Scan for the cell matching the given text and deliver its (X, Y) coordinate at center. 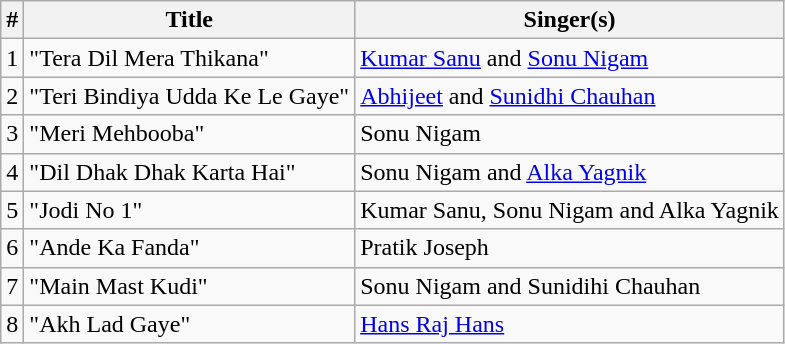
Kumar Sanu and Sonu Nigam (570, 58)
"Akh Lad Gaye" (190, 324)
"Jodi No 1" (190, 210)
"Dil Dhak Dhak Karta Hai" (190, 172)
5 (12, 210)
Pratik Joseph (570, 248)
Sonu Nigam (570, 134)
3 (12, 134)
Singer(s) (570, 20)
Kumar Sanu, Sonu Nigam and Alka Yagnik (570, 210)
Title (190, 20)
7 (12, 286)
"Main Mast Kudi" (190, 286)
"Tera Dil Mera Thikana" (190, 58)
2 (12, 96)
"Teri Bindiya Udda Ke Le Gaye" (190, 96)
8 (12, 324)
"Ande Ka Fanda" (190, 248)
Sonu Nigam and Sunidihi Chauhan (570, 286)
1 (12, 58)
6 (12, 248)
"Meri Mehbooba" (190, 134)
4 (12, 172)
Sonu Nigam and Alka Yagnik (570, 172)
# (12, 20)
Abhijeet and Sunidhi Chauhan (570, 96)
Hans Raj Hans (570, 324)
